Determine the [X, Y] coordinate at the center of the cell enclosing the given text.  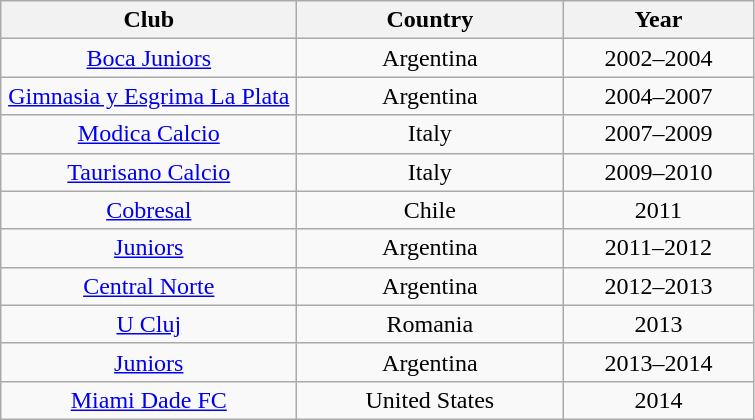
United States [430, 400]
Miami Dade FC [149, 400]
Club [149, 20]
2009–2010 [658, 172]
Chile [430, 210]
2011–2012 [658, 248]
Modica Calcio [149, 134]
Gimnasia y Esgrima La Plata [149, 96]
2004–2007 [658, 96]
2013–2014 [658, 362]
Romania [430, 324]
U Cluj [149, 324]
2007–2009 [658, 134]
Year [658, 20]
Boca Juniors [149, 58]
Cobresal [149, 210]
Country [430, 20]
2002–2004 [658, 58]
2011 [658, 210]
2013 [658, 324]
Taurisano Calcio [149, 172]
2012–2013 [658, 286]
2014 [658, 400]
Central Norte [149, 286]
